Return (X, Y) of the center of cell containing provided text 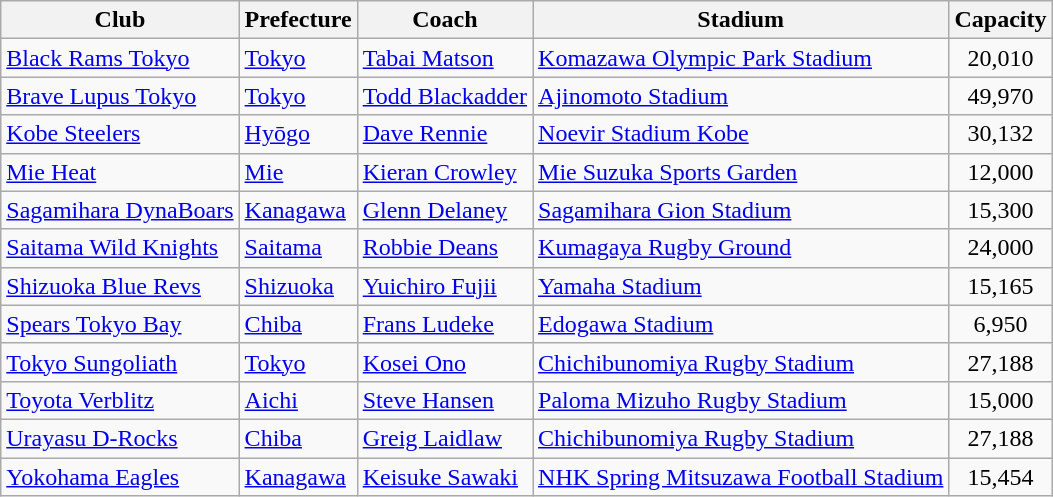
15,300 (1000, 210)
49,970 (1000, 96)
Shizuoka Blue Revs (120, 286)
Komazawa Olympic Park Stadium (741, 58)
Toyota Verblitz (120, 400)
Mie Suzuka Sports Garden (741, 172)
Kieran Crowley (444, 172)
Tokyo Sungoliath (120, 362)
Todd Blackadder (444, 96)
Ajinomoto Stadium (741, 96)
Dave Rennie (444, 134)
20,010 (1000, 58)
Club (120, 20)
Prefecture (298, 20)
Robbie Deans (444, 248)
15,165 (1000, 286)
Edogawa Stadium (741, 324)
Sagamihara DynaBoars (120, 210)
Keisuke Sawaki (444, 477)
6,950 (1000, 324)
Sagamihara Gion Stadium (741, 210)
Yuichiro Fujii (444, 286)
Yokohama Eagles (120, 477)
Greig Laidlaw (444, 438)
Kumagaya Rugby Ground (741, 248)
Urayasu D-Rocks (120, 438)
Saitama Wild Knights (120, 248)
30,132 (1000, 134)
Aichi (298, 400)
Mie (298, 172)
Yamaha Stadium (741, 286)
Frans Ludeke (444, 324)
Stadium (741, 20)
Saitama (298, 248)
Black Rams Tokyo (120, 58)
Paloma Mizuho Rugby Stadium (741, 400)
Capacity (1000, 20)
NHK Spring Mitsuzawa Football Stadium (741, 477)
Steve Hansen (444, 400)
Spears Tokyo Bay (120, 324)
24,000 (1000, 248)
Glenn Delaney (444, 210)
Kobe Steelers (120, 134)
Kosei Ono (444, 362)
Brave Lupus Tokyo (120, 96)
Tabai Matson (444, 58)
Mie Heat (120, 172)
15,454 (1000, 477)
Noevir Stadium Kobe (741, 134)
Hyōgo (298, 134)
Coach (444, 20)
Shizuoka (298, 286)
15,000 (1000, 400)
12,000 (1000, 172)
